Extract the [x, y] coordinate from the center of the cell holding the provided text.  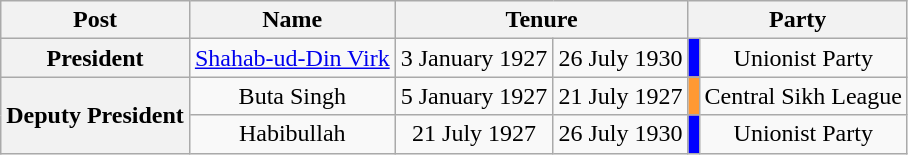
Name [292, 20]
Deputy President [96, 115]
Central Sikh League [803, 96]
Habibullah [292, 134]
Shahab-ud-Din Virk [292, 58]
President [96, 58]
Party [798, 20]
Tenure [542, 20]
Buta Singh [292, 96]
Post [96, 20]
3 January 1927 [474, 58]
5 January 1927 [474, 96]
